Determine the [X, Y] coordinate at the center of the cell enclosing the given text.  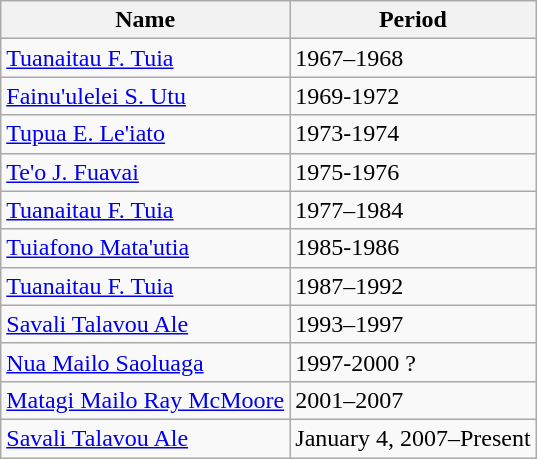
1967–1968 [413, 58]
1985-1986 [413, 248]
Tuiafono Mata'utia [146, 248]
2001–2007 [413, 400]
Nua Mailo Saoluaga [146, 362]
1997-2000 ? [413, 362]
Fainu'ulelei S. Utu [146, 96]
1987–1992 [413, 286]
Tupua E. Le'iato [146, 134]
1975-1976 [413, 172]
1993–1997 [413, 324]
Matagi Mailo Ray McMoore [146, 400]
1969-1972 [413, 96]
January 4, 2007–Present [413, 438]
Period [413, 20]
Name [146, 20]
1977–1984 [413, 210]
Te'o J. Fuavai [146, 172]
1973-1974 [413, 134]
